For the text-containing cell, return its midpoint in [X, Y] coordinate format. 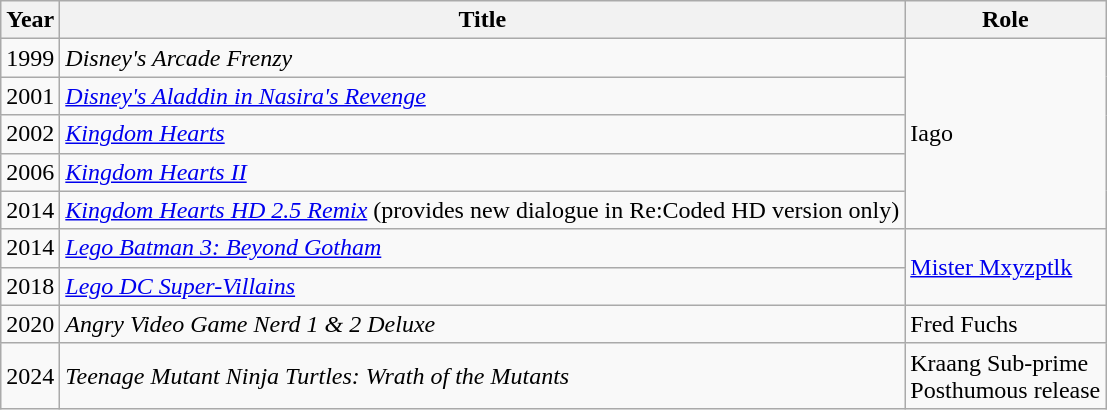
2001 [30, 96]
Disney's Arcade Frenzy [482, 58]
2018 [30, 286]
Title [482, 20]
Iago [1006, 134]
Disney's Aladdin in Nasira's Revenge [482, 96]
1999 [30, 58]
Angry Video Game Nerd 1 & 2 Deluxe [482, 324]
Lego DC Super-Villains [482, 286]
2024 [30, 376]
Mister Mxyzptlk [1006, 267]
Year [30, 20]
Kingdom Hearts [482, 134]
2006 [30, 172]
Kingdom Hearts HD 2.5 Remix (provides new dialogue in Re:Coded HD version only) [482, 210]
Lego Batman 3: Beyond Gotham [482, 248]
Teenage Mutant Ninja Turtles: Wrath of the Mutants [482, 376]
Fred Fuchs [1006, 324]
Role [1006, 20]
Kraang Sub-primePosthumous release [1006, 376]
2020 [30, 324]
2002 [30, 134]
Kingdom Hearts II [482, 172]
